Extract the (x, y) coordinate from the center of the cell holding the provided text.  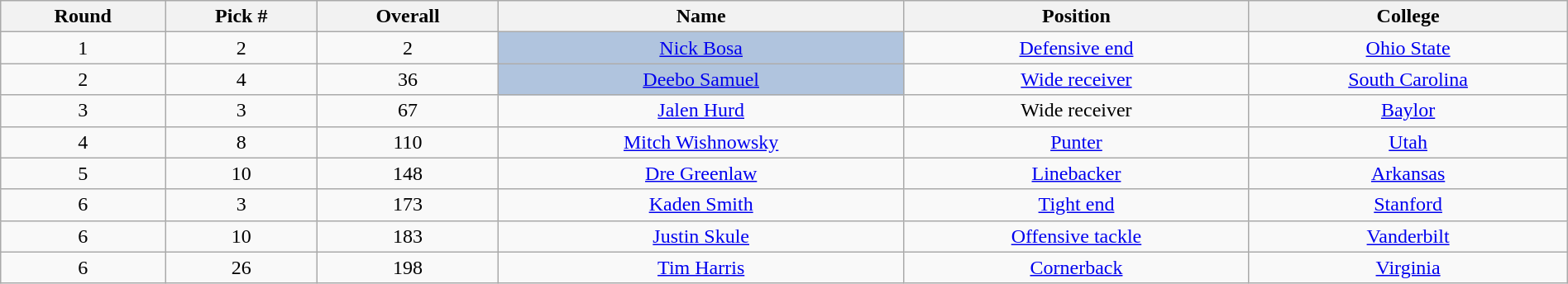
Dre Greenlaw (701, 173)
198 (409, 267)
Arkansas (1408, 173)
Tight end (1077, 205)
Ohio State (1408, 48)
Vanderbilt (1408, 236)
Linebacker (1077, 173)
Baylor (1408, 111)
Virginia (1408, 267)
1 (83, 48)
Punter (1077, 142)
Pick # (241, 17)
Round (83, 17)
College (1408, 17)
173 (409, 205)
8 (241, 142)
148 (409, 173)
Kaden Smith (701, 205)
26 (241, 267)
Justin Skule (701, 236)
Tim Harris (701, 267)
Cornerback (1077, 267)
110 (409, 142)
67 (409, 111)
Overall (409, 17)
Position (1077, 17)
Defensive end (1077, 48)
183 (409, 236)
5 (83, 173)
Deebo Samuel (701, 79)
36 (409, 79)
Stanford (1408, 205)
Name (701, 17)
Jalen Hurd (701, 111)
Mitch Wishnowsky (701, 142)
South Carolina (1408, 79)
Utah (1408, 142)
Nick Bosa (701, 48)
Offensive tackle (1077, 236)
